Detect which cell encompasses the target text, then output its (x, y) center coordinate. 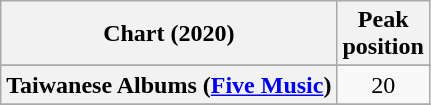
Peakposition (383, 34)
Taiwanese Albums (Five Music) (169, 85)
Chart (2020) (169, 34)
20 (383, 85)
